Return (X, Y) of the center of cell containing provided text 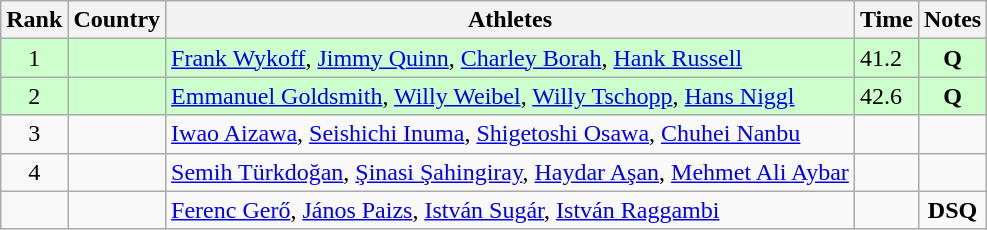
1 (34, 58)
DSQ (952, 210)
4 (34, 172)
Athletes (510, 20)
Frank Wykoff, Jimmy Quinn, Charley Borah, Hank Russell (510, 58)
Emmanuel Goldsmith, Willy Weibel, Willy Tschopp, Hans Niggl (510, 96)
Time (886, 20)
Iwao Aizawa, Seishichi Inuma, Shigetoshi Osawa, Chuhei Nanbu (510, 134)
41.2 (886, 58)
Ferenc Gerő, János Paizs, István Sugár, István Raggambi (510, 210)
Country (117, 20)
42.6 (886, 96)
2 (34, 96)
3 (34, 134)
Rank (34, 20)
Semih Türkdoğan, Şinasi Şahingiray, Haydar Aşan, Mehmet Ali Aybar (510, 172)
Notes (952, 20)
